Scan for the cell matching the given text and deliver its [X, Y] coordinate at center. 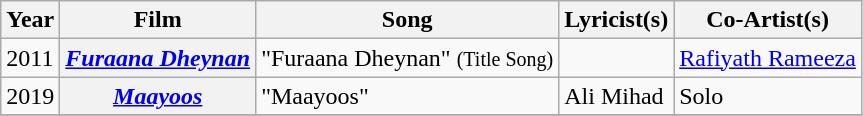
"Maayoos" [408, 96]
2011 [30, 58]
Lyricist(s) [616, 20]
Year [30, 20]
Ali Mihad [616, 96]
Film [158, 20]
Co-Artist(s) [768, 20]
Maayoos [158, 96]
Rafiyath Rameeza [768, 58]
2019 [30, 96]
"Furaana Dheynan" (Title Song) [408, 58]
Furaana Dheynan [158, 58]
Song [408, 20]
Solo [768, 96]
